Pinpoint the cell where the given text exists, returning its [x, y] midpoint coordinate. 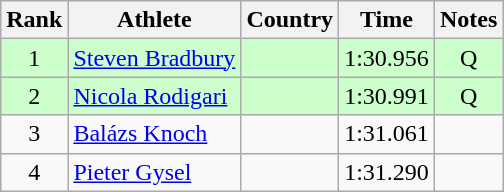
2 [34, 96]
Notes [468, 20]
Country [290, 20]
1:31.290 [387, 172]
1:31.061 [387, 134]
Balázs Knoch [154, 134]
Time [387, 20]
Nicola Rodigari [154, 96]
Pieter Gysel [154, 172]
Athlete [154, 20]
4 [34, 172]
1:30.991 [387, 96]
3 [34, 134]
1:30.956 [387, 58]
Rank [34, 20]
1 [34, 58]
Steven Bradbury [154, 58]
